Determine the (X, Y) coordinate at the center of the cell enclosing the given text.  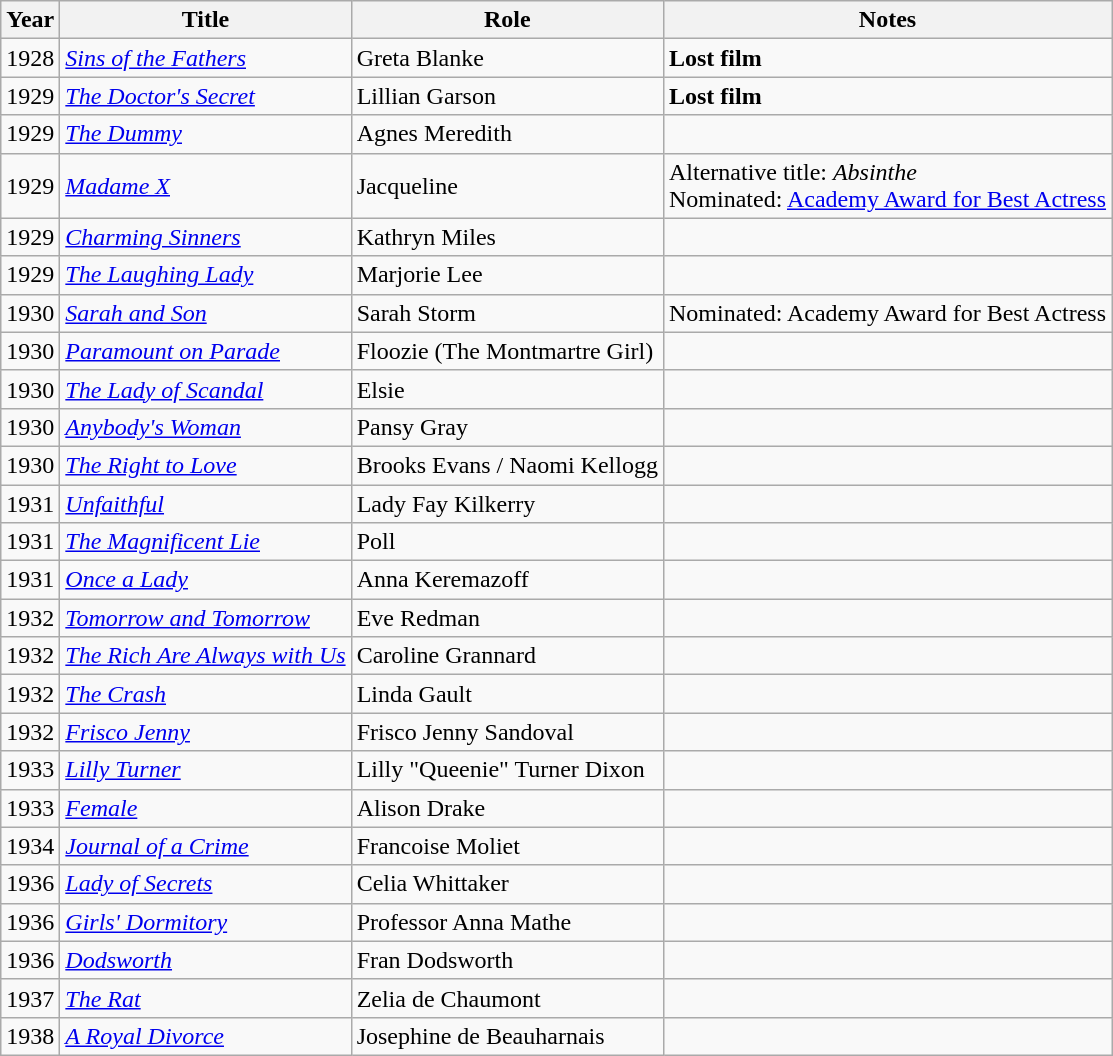
The Crash (206, 694)
Lillian Garson (507, 96)
Lilly Turner (206, 770)
Agnes Meredith (507, 134)
Notes (887, 20)
1934 (30, 846)
Role (507, 20)
Brooks Evans / Naomi Kellogg (507, 465)
Girls' Dormitory (206, 922)
Once a Lady (206, 580)
Sins of the Fathers (206, 58)
The Laughing Lady (206, 275)
Marjorie Lee (507, 275)
The Right to Love (206, 465)
Sarah Storm (507, 313)
The Dummy (206, 134)
Floozie (The Montmartre Girl) (507, 351)
1928 (30, 58)
Jacqueline (507, 186)
Professor Anna Mathe (507, 922)
Unfaithful (206, 503)
Dodsworth (206, 960)
Anybody's Woman (206, 427)
Greta Blanke (507, 58)
Francoise Moliet (507, 846)
Lady of Secrets (206, 884)
The Doctor's Secret (206, 96)
Frisco Jenny (206, 732)
Poll (507, 542)
Lady Fay Kilkerry (507, 503)
Caroline Grannard (507, 656)
Year (30, 20)
Paramount on Parade (206, 351)
Eve Redman (507, 618)
The Magnificent Lie (206, 542)
Elsie (507, 389)
Tomorrow and Tomorrow (206, 618)
Fran Dodsworth (507, 960)
1937 (30, 998)
Josephine de Beauharnais (507, 1036)
Journal of a Crime (206, 846)
Alison Drake (507, 808)
The Lady of Scandal (206, 389)
Linda Gault (507, 694)
1938 (30, 1036)
Nominated: Academy Award for Best Actress (887, 313)
The Rich Are Always with Us (206, 656)
Celia Whittaker (507, 884)
The Rat (206, 998)
Pansy Gray (507, 427)
Frisco Jenny Sandoval (507, 732)
Anna Keremazoff (507, 580)
Title (206, 20)
Alternative title: AbsintheNominated: Academy Award for Best Actress (887, 186)
Female (206, 808)
Madame X (206, 186)
Zelia de Chaumont (507, 998)
Charming Sinners (206, 237)
Kathryn Miles (507, 237)
Lilly "Queenie" Turner Dixon (507, 770)
A Royal Divorce (206, 1036)
Sarah and Son (206, 313)
